Determine the [x, y] coordinate at the center of the cell enclosing the given text.  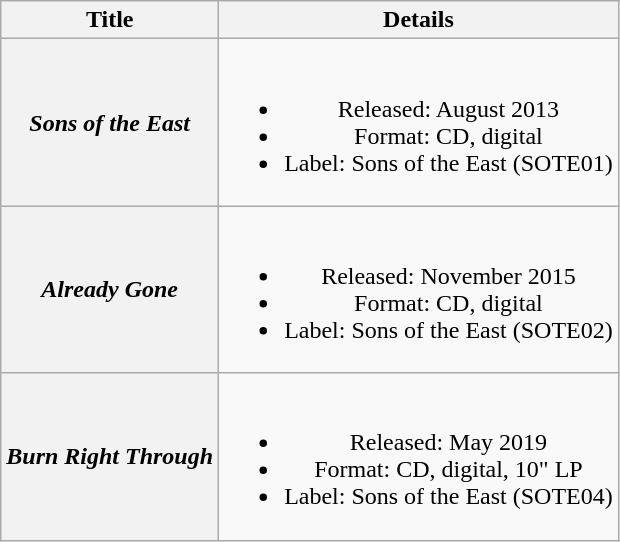
Burn Right Through [110, 456]
Details [419, 20]
Title [110, 20]
Released: August 2013Format: CD, digitalLabel: Sons of the East (SOTE01) [419, 122]
Released: November 2015Format: CD, digitalLabel: Sons of the East (SOTE02) [419, 290]
Sons of the East [110, 122]
Released: May 2019Format: CD, digital, 10" LPLabel: Sons of the East (SOTE04) [419, 456]
Already Gone [110, 290]
